Locate the cell with the specified text and output its [X, Y] center coordinate. 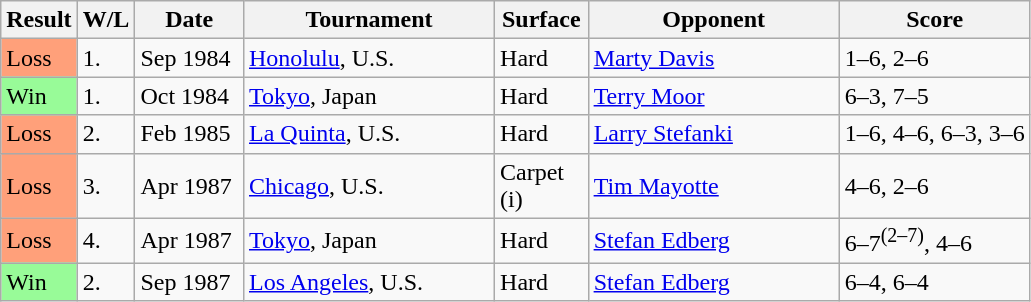
6–3, 7–5 [934, 96]
W/L [106, 20]
Larry Stefanki [714, 134]
Los Angeles, U.S. [368, 282]
Tim Mayotte [714, 186]
Tournament [368, 20]
6–7(2–7), 4–6 [934, 240]
La Quinta, U.S. [368, 134]
Chicago, U.S. [368, 186]
Feb 1985 [190, 134]
Oct 1984 [190, 96]
Terry Moor [714, 96]
Surface [542, 20]
1–6, 2–6 [934, 58]
Sep 1987 [190, 282]
6–4, 6–4 [934, 282]
3. [106, 186]
Result [39, 20]
Carpet (i) [542, 186]
Date [190, 20]
Score [934, 20]
4. [106, 240]
Honolulu, U.S. [368, 58]
1–6, 4–6, 6–3, 3–6 [934, 134]
4–6, 2–6 [934, 186]
Sep 1984 [190, 58]
Opponent [714, 20]
Marty Davis [714, 58]
